Identify which cell holds the provided text, then report its (x, y) central coordinate. 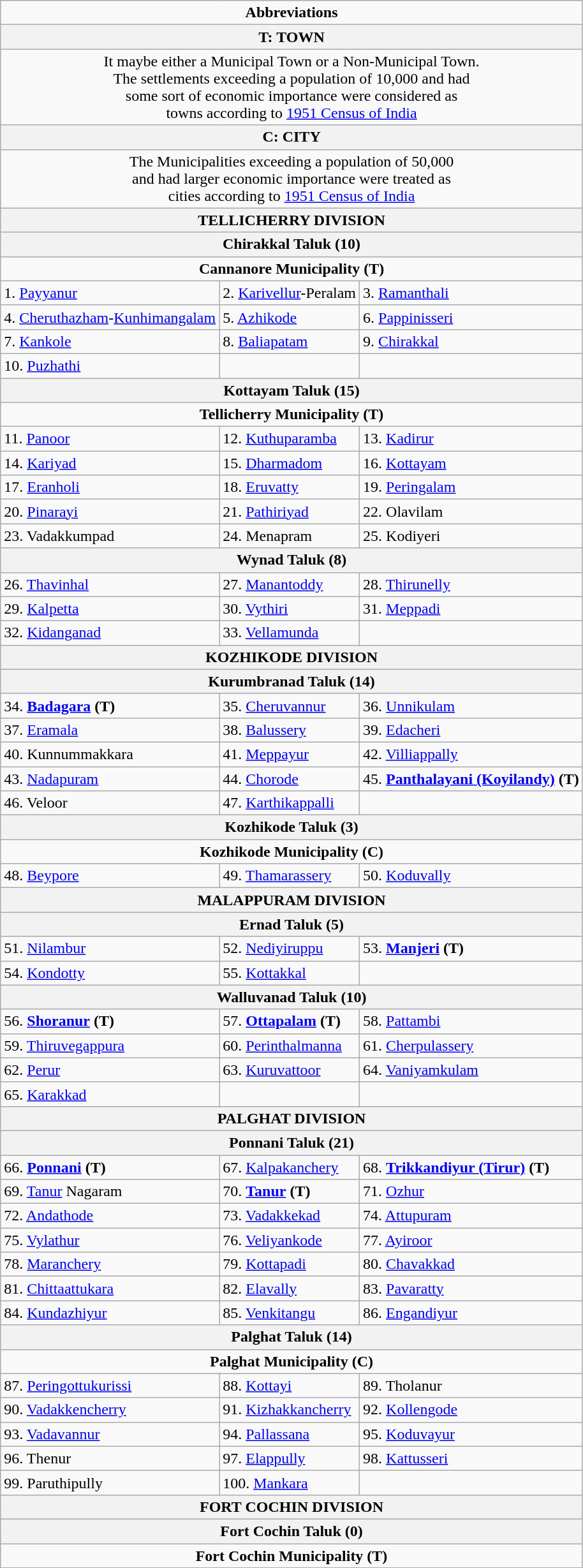
Palghat Taluk (14) (292, 1337)
FORT COCHIN DIVISION (292, 1507)
Kozhikode Taluk (3) (292, 827)
5. Azhikode (290, 317)
25. Kodiyeri (471, 536)
1. Payyanur (110, 293)
C: CITY (292, 137)
97. Elappully (290, 1458)
4. Cheruthazham-Kunhimangalam (110, 317)
59. Thiruvegappura (110, 1046)
3. Ramanthali (471, 293)
89. Tholanur (471, 1386)
45. Panthalayani (Koyilandy) (T) (471, 779)
77. Ayiroor (471, 1240)
Chirakkal Taluk (10) (292, 244)
KOZHIKODE DIVISION (292, 657)
68. Trikkandiyur (Tirur) (T) (471, 1167)
16. Kottayam (471, 463)
Fort Cochin Taluk (0) (292, 1531)
38. Balussery (290, 730)
71. Ozhur (471, 1192)
69. Tanur Nagaram (110, 1192)
23. Vadakkumpad (110, 536)
81. Chittaattukara (110, 1289)
TELLICHERRY DIVISION (292, 220)
62. Perur (110, 1070)
19. Peringalam (471, 487)
Kozhikode Municipality (C) (292, 852)
22. Olavilam (471, 512)
86. Engandiyur (471, 1313)
18. Eruvatty (290, 487)
Ponnani Taluk (21) (292, 1143)
61. Cherpulassery (471, 1046)
79. Kottapadi (290, 1264)
50. Koduvally (471, 876)
70. Tanur (T) (290, 1192)
93. Vadavannur (110, 1434)
76. Veliyankode (290, 1240)
64. Vaniyamkulam (471, 1070)
49. Thamarassery (290, 876)
65. Karakkad (110, 1094)
87. Peringottukurissi (110, 1386)
84. Kundazhiyur (110, 1313)
Tellicherry Municipality (T) (292, 415)
48. Beypore (110, 876)
51. Nilambur (110, 949)
35. Cheruvannur (290, 706)
24. Menapram (290, 536)
66. Ponnani (T) (110, 1167)
PALGHAT DIVISION (292, 1118)
10. Puzhathi (110, 366)
63. Kuruvattoor (290, 1070)
40. Kunnummakkara (110, 754)
78. Maranchery (110, 1264)
MALAPPURAM DIVISION (292, 900)
30. Vythiri (290, 609)
90. Vadakkencherry (110, 1410)
53. Manjeri (T) (471, 949)
7. Kankole (110, 341)
73. Vadakkekad (290, 1216)
21. Pathiriyad (290, 512)
34. Badagara (T) (110, 706)
82. Elavally (290, 1289)
29. Kalpetta (110, 609)
Kurumbranad Taluk (14) (292, 681)
94. Pallassana (290, 1434)
32. Kidanganad (110, 633)
57. Ottapalam (T) (290, 1021)
91. Kizhakkancherry (290, 1410)
Fort Cochin Municipality (T) (292, 1556)
12. Kuthuparamba (290, 439)
95. Koduvayur (471, 1434)
28. Thirunelly (471, 584)
Wynad Taluk (8) (292, 560)
31. Meppadi (471, 609)
The Municipalities exceeding a population of 50,000 and had larger economic importance were treated as cities according to 1951 Census of India (292, 179)
67. Kalpakanchery (290, 1167)
8. Baliapatam (290, 341)
13. Kadirur (471, 439)
83. Pavaratty (471, 1289)
37. Eramala (110, 730)
98. Kattusseri (471, 1458)
T: TOWN (292, 37)
11. Panoor (110, 439)
75. Vylathur (110, 1240)
Palghat Municipality (C) (292, 1361)
96. Thenur (110, 1458)
9. Chirakkal (471, 341)
41. Meppayur (290, 754)
56. Shoranur (T) (110, 1021)
17. Eranholi (110, 487)
58. Pattambi (471, 1021)
26. Thavinhal (110, 584)
80. Chavakkad (471, 1264)
47. Karthikappalli (290, 803)
60. Perinthalmanna (290, 1046)
52. Nediyiruppu (290, 949)
27. Manantoddy (290, 584)
15. Dharmadom (290, 463)
88. Kottayi (290, 1386)
Cannanore Municipality (T) (292, 269)
42. Villiappally (471, 754)
33. Vellamunda (290, 633)
Walluvanad Taluk (10) (292, 997)
2. Karivellur-Peralam (290, 293)
99. Paruthipully (110, 1483)
100. Mankara (290, 1483)
74. Attupuram (471, 1216)
72. Andathode (110, 1216)
20. Pinarayi (110, 512)
39. Edacheri (471, 730)
14. Kariyad (110, 463)
55. Kottakkal (290, 973)
6. Pappinisseri (471, 317)
43. Nadapuram (110, 779)
44. Chorode (290, 779)
Ernad Taluk (5) (292, 924)
46. Veloor (110, 803)
85. Venkitangu (290, 1313)
36. Unnikulam (471, 706)
Abbreviations (292, 13)
92. Kollengode (471, 1410)
Kottayam Taluk (15) (292, 390)
54. Kondotty (110, 973)
